Locate the cell with the specified text and output its [x, y] center coordinate. 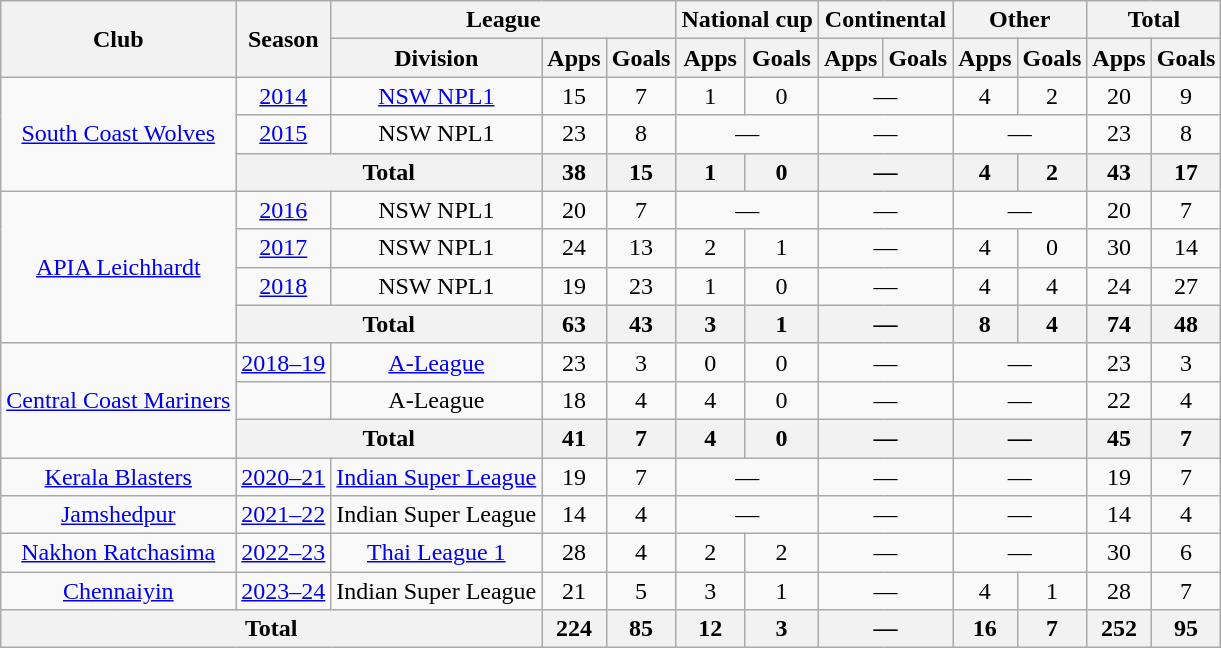
41 [574, 438]
Central Coast Mariners [118, 400]
Season [284, 39]
Jamshedpur [118, 515]
63 [574, 324]
5 [641, 591]
74 [1119, 324]
45 [1119, 438]
18 [574, 400]
21 [574, 591]
95 [1186, 629]
17 [1186, 172]
Club [118, 39]
2023–24 [284, 591]
APIA Leichhardt [118, 267]
2017 [284, 248]
2021–22 [284, 515]
22 [1119, 400]
2016 [284, 210]
Thai League 1 [436, 553]
13 [641, 248]
2020–21 [284, 477]
Kerala Blasters [118, 477]
South Coast Wolves [118, 134]
2018 [284, 286]
16 [985, 629]
252 [1119, 629]
Other [1020, 20]
Chennaiyin [118, 591]
Nakhon Ratchasima [118, 553]
12 [710, 629]
Continental [885, 20]
38 [574, 172]
6 [1186, 553]
48 [1186, 324]
2022–23 [284, 553]
National cup [747, 20]
27 [1186, 286]
85 [641, 629]
League [504, 20]
2014 [284, 96]
2018–19 [284, 362]
Division [436, 58]
224 [574, 629]
2015 [284, 134]
9 [1186, 96]
